Locate the cell with the specified text and output its [X, Y] center coordinate. 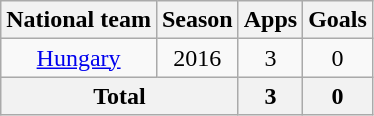
Goals [338, 20]
Season [197, 20]
Apps [270, 20]
National team [79, 20]
Total [120, 96]
Hungary [79, 58]
2016 [197, 58]
